For the text-containing cell, return its midpoint in (X, Y) coordinate format. 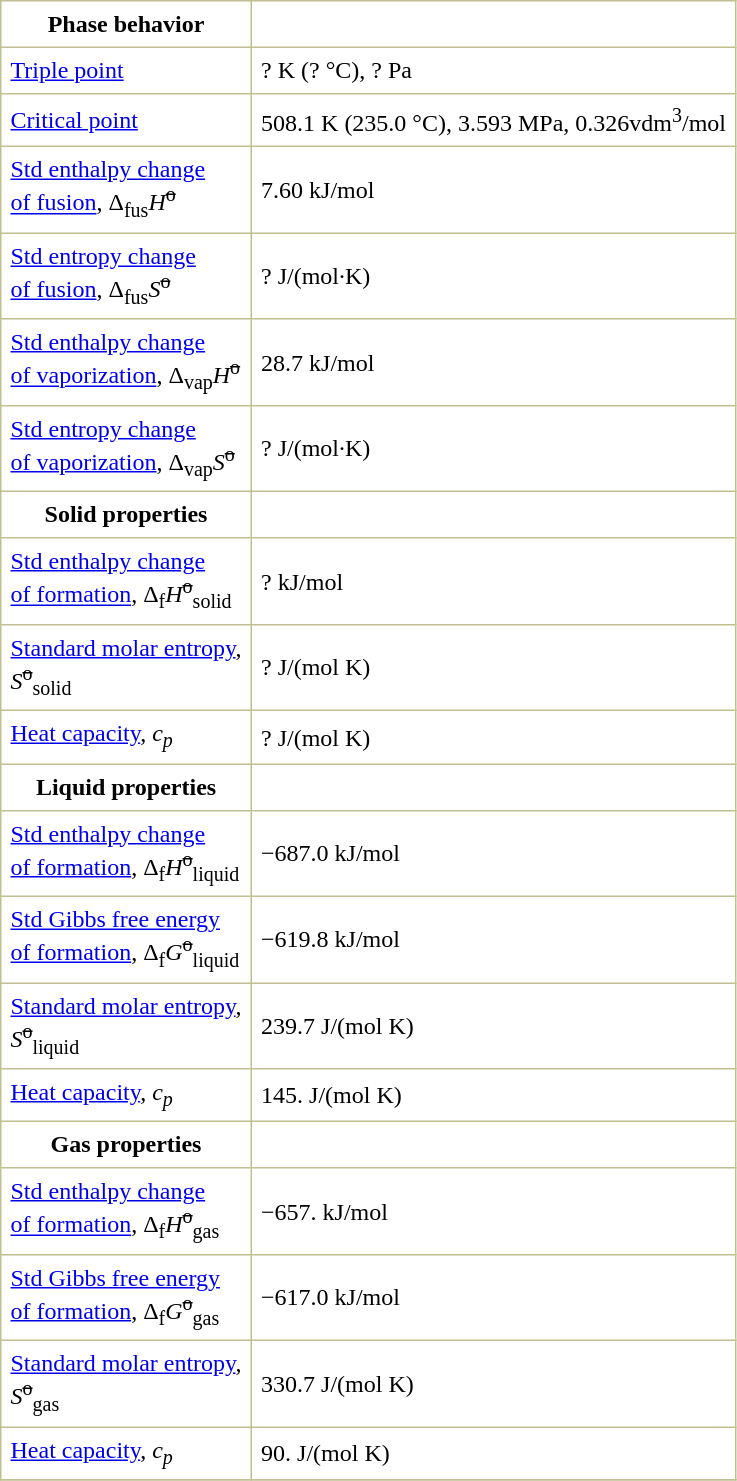
Std entropy changeof fusion, ΔfusSo (126, 276)
145. J/(mol K) (493, 1096)
Std enthalpy changeof vaporization, ΔvapHo (126, 362)
−657. kJ/mol (493, 1211)
Std Gibbs free energyof formation, ΔfGoliquid (126, 939)
330.7 J/(mol K) (493, 1384)
−687.0 kJ/mol (493, 853)
Standard molar entropy,Sosolid (126, 668)
Std enthalpy changeof formation, ΔfHogas (126, 1211)
−619.8 kJ/mol (493, 939)
7.60 kJ/mol (493, 190)
28.7 kJ/mol (493, 362)
Critical point (126, 120)
Triple point (126, 70)
Standard molar entropy,Sogas (126, 1384)
Liquid properties (126, 787)
? kJ/mol (493, 581)
Std enthalpy changeof formation, ΔfHosolid (126, 581)
? K (? °C), ? Pa (493, 70)
Gas properties (126, 1145)
Standard molar entropy,Soliquid (126, 1026)
239.7 J/(mol K) (493, 1026)
508.1 K (235.0 °C), 3.593 MPa, 0.326vdm3/mol (493, 120)
Std Gibbs free energyof formation, ΔfGogas (126, 1298)
Solid properties (126, 515)
Std enthalpy changeof fusion, ΔfusHo (126, 190)
Phase behavior (126, 24)
Std entropy changeof vaporization, ΔvapSo (126, 449)
90. J/(mol K) (493, 1454)
−617.0 kJ/mol (493, 1298)
Std enthalpy changeof formation, ΔfHoliquid (126, 853)
